Scan for the cell matching the given text and deliver its (x, y) coordinate at center. 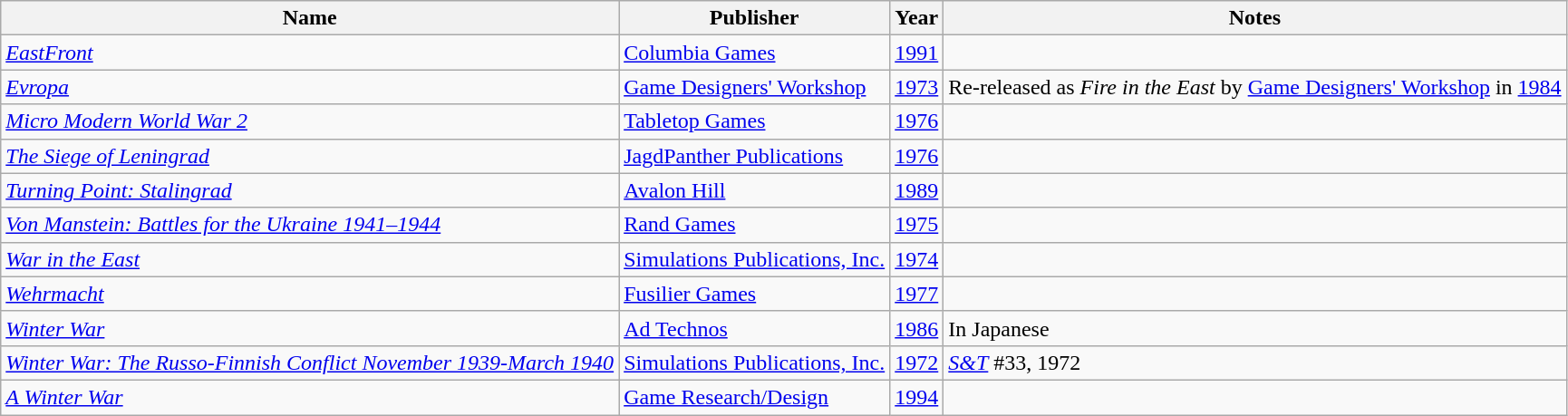
Year (917, 18)
Ad Technos (754, 328)
JagdPanther Publications (754, 156)
Avalon Hill (754, 190)
Winter War: The Russo-Finnish Conflict November 1939-March 1940 (310, 363)
Game Research/Design (754, 397)
1974 (917, 259)
Fusilier Games (754, 294)
Von Manstein: Battles for the Ukraine 1941–1944 (310, 225)
1989 (917, 190)
Name (310, 18)
EastFront (310, 53)
1972 (917, 363)
1991 (917, 53)
Wehrmacht (310, 294)
Publisher (754, 18)
The Siege of Leningrad (310, 156)
Turning Point: Stalingrad (310, 190)
War in the East (310, 259)
1977 (917, 294)
Winter War (310, 328)
Notes (1254, 18)
Rand Games (754, 225)
1973 (917, 87)
Columbia Games (754, 53)
Re-released as Fire in the East by Game Designers' Workshop in 1984 (1254, 87)
Evropa (310, 87)
Tabletop Games (754, 121)
1986 (917, 328)
A Winter War (310, 397)
S&T #33, 1972 (1254, 363)
Game Designers' Workshop (754, 87)
Micro Modern World War 2 (310, 121)
In Japanese (1254, 328)
1975 (917, 225)
1994 (917, 397)
